Pinpoint the cell where the given text exists, returning its [X, Y] midpoint coordinate. 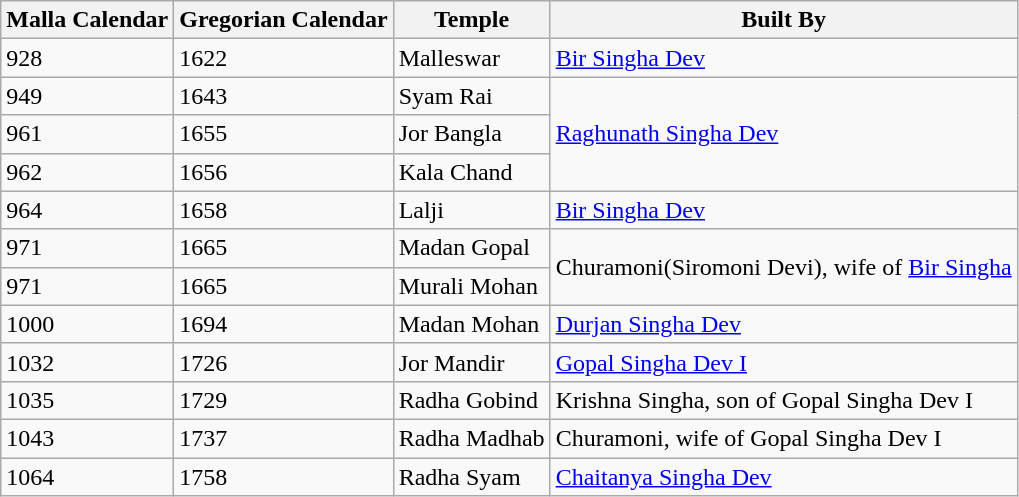
1658 [284, 210]
1729 [284, 400]
Churamoni(Siromoni Devi), wife of Bir Singha [784, 267]
1032 [88, 362]
Malla Calendar [88, 20]
Radha Gobind [472, 400]
1656 [284, 172]
949 [88, 96]
1655 [284, 134]
Churamoni, wife of Gopal Singha Dev I [784, 438]
1694 [284, 324]
Jor Mandir [472, 362]
Kala Chand [472, 172]
1000 [88, 324]
928 [88, 58]
Jor Bangla [472, 134]
Temple [472, 20]
Syam Rai [472, 96]
Chaitanya Singha Dev [784, 477]
1643 [284, 96]
Radha Madhab [472, 438]
1737 [284, 438]
1064 [88, 477]
1726 [284, 362]
Raghunath Singha Dev [784, 134]
961 [88, 134]
Murali Mohan [472, 286]
1758 [284, 477]
962 [88, 172]
Durjan Singha Dev [784, 324]
1043 [88, 438]
1622 [284, 58]
Madan Mohan [472, 324]
Madan Gopal [472, 248]
Malleswar [472, 58]
Krishna Singha, son of Gopal Singha Dev I [784, 400]
Lalji [472, 210]
Gregorian Calendar [284, 20]
Radha Syam [472, 477]
Gopal Singha Dev I [784, 362]
1035 [88, 400]
Built By [784, 20]
964 [88, 210]
